Capture the cell that displays the provided text and extract its (x, y) central coordinate. 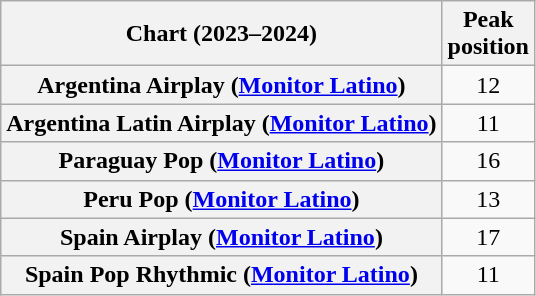
Peru Pop (Monitor Latino) (222, 199)
17 (488, 237)
Chart (2023–2024) (222, 34)
Spain Pop Rhythmic (Monitor Latino) (222, 275)
Argentina Airplay (Monitor Latino) (222, 85)
16 (488, 161)
Paraguay Pop (Monitor Latino) (222, 161)
13 (488, 199)
12 (488, 85)
Peakposition (488, 34)
Spain Airplay (Monitor Latino) (222, 237)
Argentina Latin Airplay (Monitor Latino) (222, 123)
